Detect which cell encompasses the target text, then output its [x, y] center coordinate. 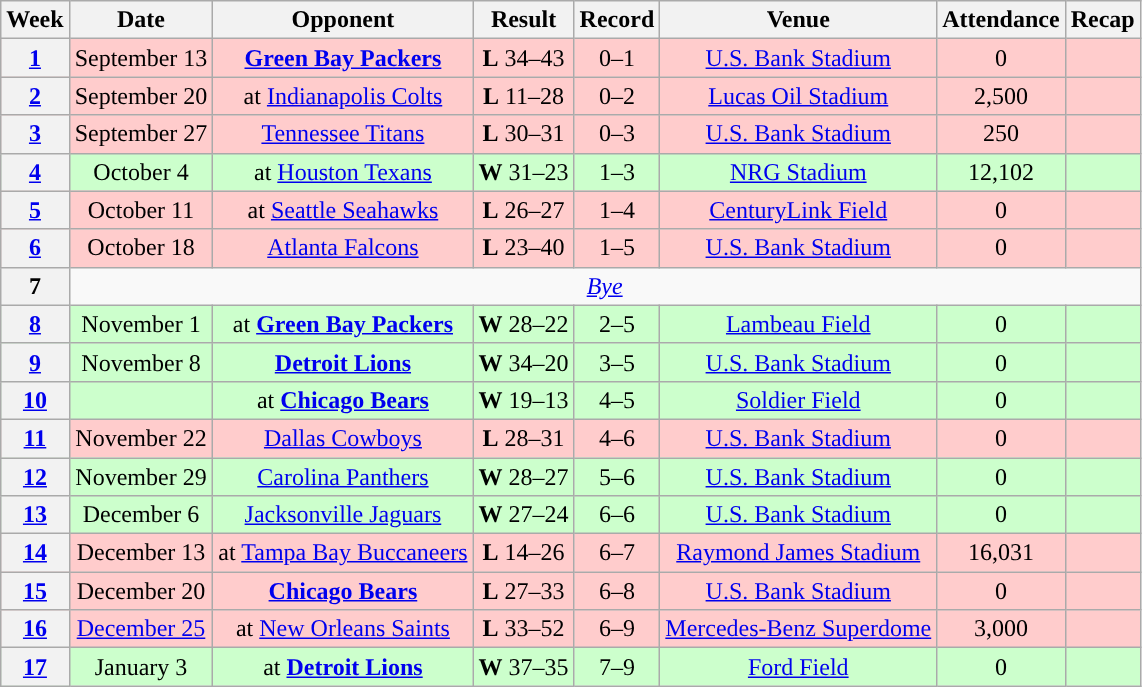
W 27–24 [524, 515]
L 26–27 [524, 210]
Recap [1102, 20]
October 11 [141, 210]
Week [35, 20]
14 [35, 553]
November 22 [141, 438]
September 20 [141, 96]
6–8 [617, 591]
L 14–26 [524, 553]
Raymond James Stadium [798, 553]
at Houston Texans [343, 172]
NRG Stadium [798, 172]
L 34–43 [524, 58]
11 [35, 438]
12 [35, 477]
17 [35, 667]
Result [524, 20]
at Tampa Bay Buccaneers [343, 553]
W 34–20 [524, 362]
6–7 [617, 553]
CenturyLink Field [798, 210]
16,031 [1001, 553]
3,000 [1001, 629]
W 31–23 [524, 172]
9 [35, 362]
0–1 [617, 58]
Soldier Field [798, 400]
December 25 [141, 629]
3 [35, 134]
W 37–35 [524, 667]
at Green Bay Packers [343, 324]
Chicago Bears [343, 591]
W 19–13 [524, 400]
November 29 [141, 477]
4 [35, 172]
October 18 [141, 248]
16 [35, 629]
at New Orleans Saints [343, 629]
Detroit Lions [343, 362]
Carolina Panthers [343, 477]
2,500 [1001, 96]
15 [35, 591]
at Seattle Seahawks [343, 210]
4–6 [617, 438]
January 3 [141, 667]
November 8 [141, 362]
Attendance [1001, 20]
250 [1001, 134]
L 23–40 [524, 248]
5 [35, 210]
December 20 [141, 591]
December 13 [141, 553]
Atlanta Falcons [343, 248]
Lucas Oil Stadium [798, 96]
November 1 [141, 324]
1 [35, 58]
1–3 [617, 172]
L 33–52 [524, 629]
3–5 [617, 362]
1–5 [617, 248]
13 [35, 515]
L 28–31 [524, 438]
L 11–28 [524, 96]
10 [35, 400]
Green Bay Packers [343, 58]
0–3 [617, 134]
7–9 [617, 667]
Opponent [343, 20]
at Indianapolis Colts [343, 96]
Jacksonville Jaguars [343, 515]
0–2 [617, 96]
2 [35, 96]
Bye [604, 286]
Dallas Cowboys [343, 438]
Lambeau Field [798, 324]
September 13 [141, 58]
December 6 [141, 515]
2–5 [617, 324]
at Chicago Bears [343, 400]
6 [35, 248]
Venue [798, 20]
at Detroit Lions [343, 667]
6–9 [617, 629]
Tennessee Titans [343, 134]
Date [141, 20]
Ford Field [798, 667]
L 27–33 [524, 591]
W 28–27 [524, 477]
4–5 [617, 400]
September 27 [141, 134]
8 [35, 324]
L 30–31 [524, 134]
12,102 [1001, 172]
Mercedes-Benz Superdome [798, 629]
W 28–22 [524, 324]
Record [617, 20]
6–6 [617, 515]
7 [35, 286]
1–4 [617, 210]
October 4 [141, 172]
5–6 [617, 477]
